From the cell containing the given text, extract its center point as (x, y) coordinate. 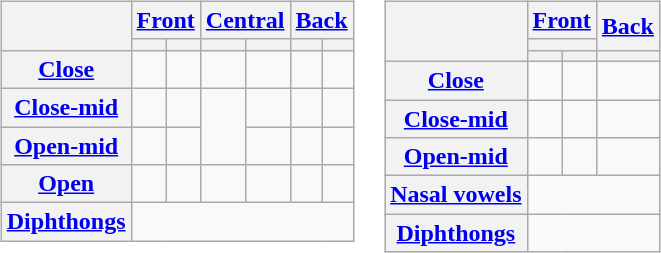
Open (66, 184)
Central (245, 20)
Nasal vowels (456, 195)
